Identify which cell holds the provided text, then report its [X, Y] central coordinate. 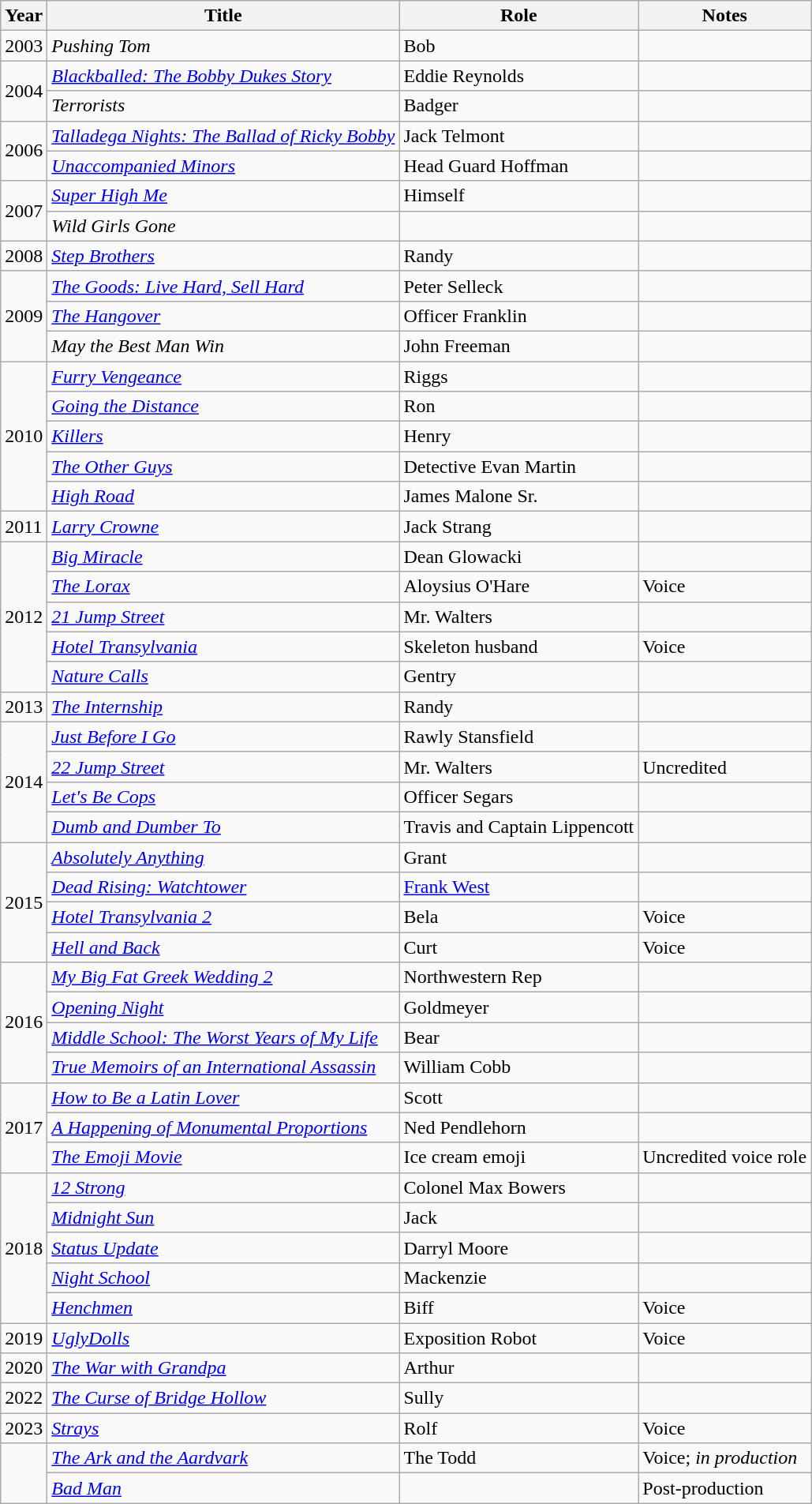
Post-production [724, 1488]
Strays [223, 1428]
Super High Me [223, 196]
Absolutely Anything [223, 857]
Himself [519, 196]
21 Jump Street [223, 617]
2018 [24, 1247]
True Memoirs of an International Assassin [223, 1067]
Arthur [519, 1368]
Midnight Sun [223, 1217]
2019 [24, 1338]
Jack [519, 1217]
2009 [24, 316]
May the Best Man Win [223, 346]
Goldmeyer [519, 1007]
Jack Strang [519, 527]
Dumb and Dumber To [223, 827]
2003 [24, 46]
Riggs [519, 377]
2011 [24, 527]
Wild Girls Gone [223, 226]
Nature Calls [223, 677]
Detective Evan Martin [519, 467]
Colonel Max Bowers [519, 1187]
Title [223, 16]
2008 [24, 256]
2022 [24, 1398]
Night School [223, 1277]
The Lorax [223, 587]
Jack Telmont [519, 136]
Hotel Transylvania [223, 647]
Talladega Nights: The Ballad of Ricky Bobby [223, 136]
12 Strong [223, 1187]
2004 [24, 91]
Sully [519, 1398]
Bela [519, 917]
Eddie Reynolds [519, 76]
2010 [24, 437]
Curt [519, 947]
Grant [519, 857]
Big Miracle [223, 557]
Dead Rising: Watchtower [223, 887]
Step Brothers [223, 256]
Rawly Stansfield [519, 737]
Ron [519, 407]
Blackballed: The Bobby Dukes Story [223, 76]
Northwestern Rep [519, 977]
Exposition Robot [519, 1338]
Ned Pendlehorn [519, 1127]
Middle School: The Worst Years of My Life [223, 1037]
Gentry [519, 677]
2020 [24, 1368]
Let's Be Cops [223, 797]
Going the Distance [223, 407]
Mackenzie [519, 1277]
Head Guard Hoffman [519, 166]
2015 [24, 902]
A Happening of Monumental Proportions [223, 1127]
Role [519, 16]
Hotel Transylvania 2 [223, 917]
Bob [519, 46]
UglyDolls [223, 1338]
Hell and Back [223, 947]
Peter Selleck [519, 286]
Bear [519, 1037]
William Cobb [519, 1067]
High Road [223, 497]
The War with Grandpa [223, 1368]
Officer Segars [519, 797]
Henry [519, 437]
Ice cream emoji [519, 1157]
Status Update [223, 1247]
2013 [24, 707]
Unaccompanied Minors [223, 166]
Travis and Captain Lippencott [519, 827]
Darryl Moore [519, 1247]
James Malone Sr. [519, 497]
John Freeman [519, 346]
Opening Night [223, 1007]
Rolf [519, 1428]
Dean Glowacki [519, 557]
Biff [519, 1307]
The Todd [519, 1458]
Uncredited [724, 767]
Voice; in production [724, 1458]
Year [24, 16]
Officer Franklin [519, 316]
Frank West [519, 887]
Aloysius O'Hare [519, 587]
How to Be a Latin Lover [223, 1097]
The Curse of Bridge Hollow [223, 1398]
Bad Man [223, 1488]
Skeleton husband [519, 647]
The Goods: Live Hard, Sell Hard [223, 286]
The Emoji Movie [223, 1157]
My Big Fat Greek Wedding 2 [223, 977]
2016 [24, 1022]
22 Jump Street [223, 767]
The Other Guys [223, 467]
The Hangover [223, 316]
Badger [519, 106]
2017 [24, 1127]
The Internship [223, 707]
Furry Vengeance [223, 377]
The Ark and the Aardvark [223, 1458]
Uncredited voice role [724, 1157]
Scott [519, 1097]
Killers [223, 437]
2006 [24, 151]
Terrorists [223, 106]
Henchmen [223, 1307]
Larry Crowne [223, 527]
Notes [724, 16]
2023 [24, 1428]
2007 [24, 211]
Pushing Tom [223, 46]
2012 [24, 617]
2014 [24, 782]
Just Before I Go [223, 737]
